Provide the [X, Y] coordinate of the cell's center where the given text is located.  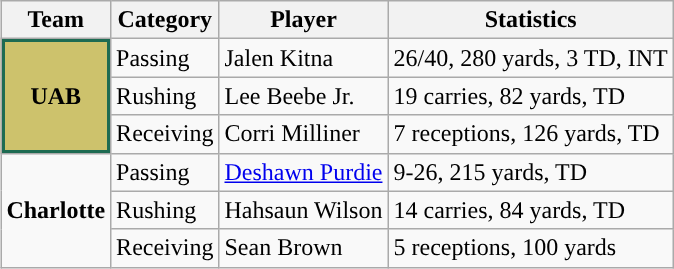
Category [165, 20]
Lee Beebe Jr. [304, 96]
9-26, 215 yards, TD [530, 172]
Sean Brown [304, 248]
Statistics [530, 20]
Hahsaun Wilson [304, 210]
Charlotte [56, 210]
19 carries, 82 yards, TD [530, 96]
Jalen Kitna [304, 58]
Deshawn Purdie [304, 172]
Corri Milliner [304, 134]
UAB [56, 96]
26/40, 280 yards, 3 TD, INT [530, 58]
Team [56, 20]
7 receptions, 126 yards, TD [530, 134]
14 carries, 84 yards, TD [530, 210]
Player [304, 20]
5 receptions, 100 yards [530, 248]
